Output the [X, Y] coordinate of the center of the cell containing the given text.  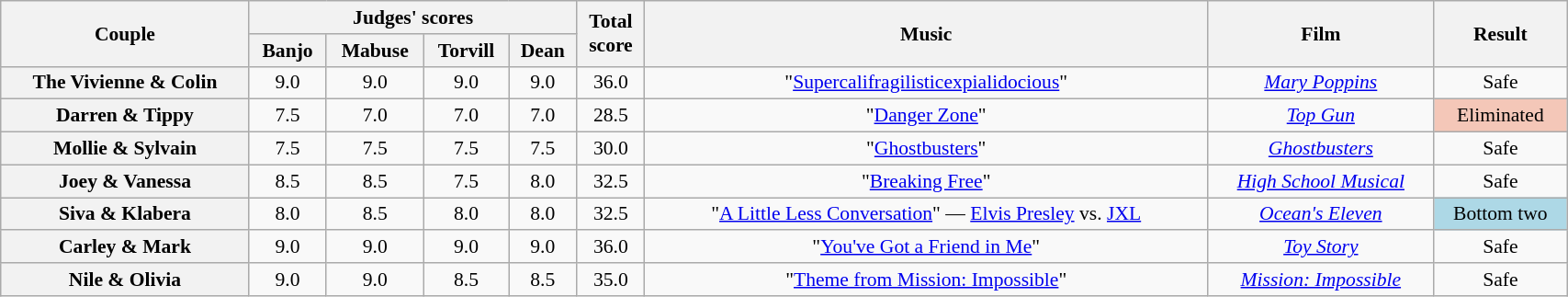
Joey & Vanessa [125, 181]
Mary Poppins [1321, 83]
Eliminated [1501, 116]
28.5 [611, 116]
Film [1321, 33]
"Ghostbusters" [926, 149]
"Supercalifragilisticexpialidocious" [926, 83]
Toy Story [1321, 247]
The Vivienne & Colin [125, 83]
Siva & Klabera [125, 214]
High School Musical [1321, 181]
"Theme from Mission: Impossible" [926, 280]
"You've Got a Friend in Me" [926, 247]
Music [926, 33]
Result [1501, 33]
Totalscore [611, 33]
35.0 [611, 280]
Bottom two [1501, 214]
Mission: Impossible [1321, 280]
Judges' scores [413, 17]
Mollie & Sylvain [125, 149]
"Danger Zone" [926, 116]
"Breaking Free" [926, 181]
30.0 [611, 149]
Top Gun [1321, 116]
Couple [125, 33]
Ocean's Eleven [1321, 214]
"A Little Less Conversation" — Elvis Presley vs. JXL [926, 214]
Banjo [288, 51]
Ghostbusters [1321, 149]
Nile & Olivia [125, 280]
Torvill [467, 51]
Mabuse [375, 51]
Dean [543, 51]
Carley & Mark [125, 247]
Darren & Tippy [125, 116]
